Search for the cell housing the specified text and yield its [x, y] center coordinate. 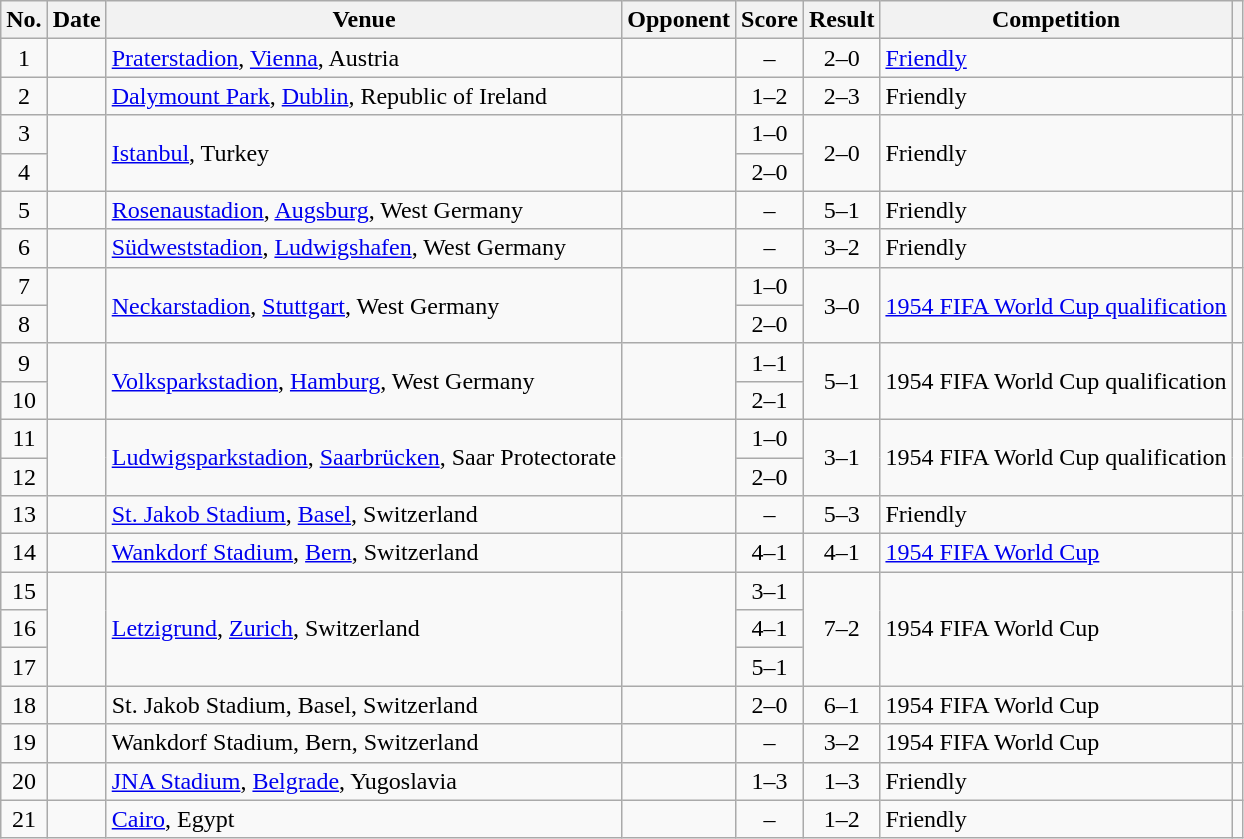
Date [76, 20]
7–2 [842, 629]
13 [24, 515]
No. [24, 20]
6 [24, 248]
2–1 [770, 400]
18 [24, 705]
10 [24, 400]
Rosenaustadion, Augsburg, West Germany [364, 210]
Opponent [679, 20]
6–1 [842, 705]
Result [842, 20]
20 [24, 781]
21 [24, 819]
Volksparkstadion, Hamburg, West Germany [364, 381]
Dalymount Park, Dublin, Republic of Ireland [364, 96]
11 [24, 438]
Istanbul, Turkey [364, 153]
3–0 [842, 305]
14 [24, 553]
Venue [364, 20]
2 [24, 96]
8 [24, 324]
7 [24, 286]
Ludwigsparkstadion, Saarbrücken, Saar Protectorate [364, 457]
Cairo, Egypt [364, 819]
Praterstadion, Vienna, Austria [364, 58]
Südweststadion, Ludwigshafen, West Germany [364, 248]
12 [24, 477]
JNA Stadium, Belgrade, Yugoslavia [364, 781]
15 [24, 591]
1–1 [770, 362]
5 [24, 210]
3 [24, 134]
Competition [1056, 20]
Letzigrund, Zurich, Switzerland [364, 629]
1 [24, 58]
2–3 [842, 96]
Neckarstadion, Stuttgart, West Germany [364, 305]
4 [24, 172]
16 [24, 629]
Score [770, 20]
19 [24, 743]
5–3 [842, 515]
17 [24, 667]
9 [24, 362]
